Determine the (X, Y) coordinate at the center of the cell enclosing the given text.  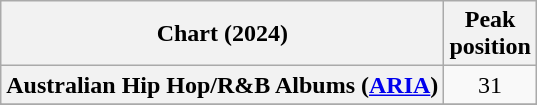
Peakposition (490, 34)
Australian Hip Hop/R&B Albums (ARIA) (222, 85)
31 (490, 85)
Chart (2024) (222, 34)
